Determine the (X, Y) coordinate at the center of the cell enclosing the given text.  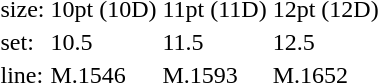
11.5 (214, 42)
10.5 (104, 42)
